From the cell containing the given text, extract its center point as (x, y) coordinate. 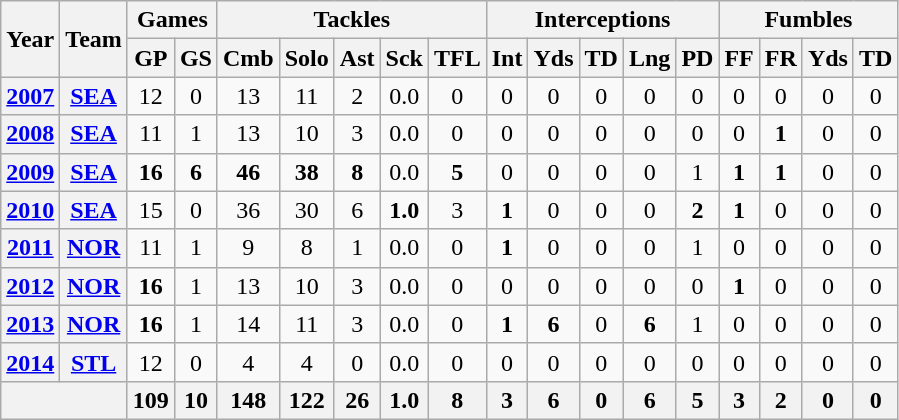
148 (248, 400)
Solo (306, 58)
2011 (30, 248)
14 (248, 324)
2009 (30, 172)
2008 (30, 134)
Fumbles (808, 20)
Interceptions (602, 20)
Sck (404, 58)
GS (196, 58)
36 (248, 210)
Team (94, 39)
38 (306, 172)
109 (150, 400)
2014 (30, 362)
46 (248, 172)
Lng (649, 58)
30 (306, 210)
Int (507, 58)
FF (739, 58)
2007 (30, 96)
Ast (357, 58)
Tackles (352, 20)
FR (780, 58)
Year (30, 39)
TFL (457, 58)
GP (150, 58)
2013 (30, 324)
9 (248, 248)
2012 (30, 286)
15 (150, 210)
Cmb (248, 58)
122 (306, 400)
2010 (30, 210)
STL (94, 362)
Games (172, 20)
26 (357, 400)
PD (698, 58)
